Capture the cell that displays the provided text and extract its (X, Y) central coordinate. 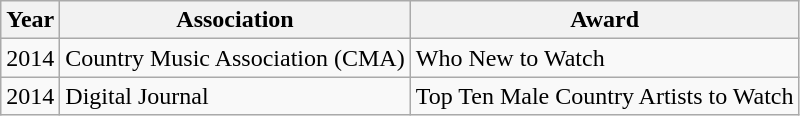
Country Music Association (CMA) (235, 58)
Top Ten Male Country Artists to Watch (604, 96)
Association (235, 20)
Digital Journal (235, 96)
Year (30, 20)
Who New to Watch (604, 58)
Award (604, 20)
